Return (X, Y) of the center of cell containing provided text 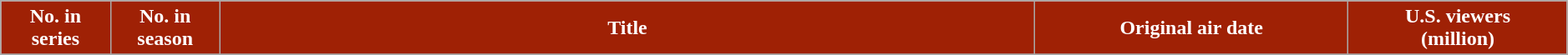
U.S. viewers(million) (1459, 28)
No. inseries (55, 28)
Original air date (1191, 28)
Title (627, 28)
No. inseason (165, 28)
